Detect which cell encompasses the target text, then output its (x, y) center coordinate. 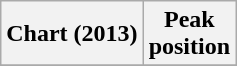
Chart (2013) (72, 34)
Peakposition (189, 34)
